Output the (x, y) coordinate of the center of the cell containing the given text.  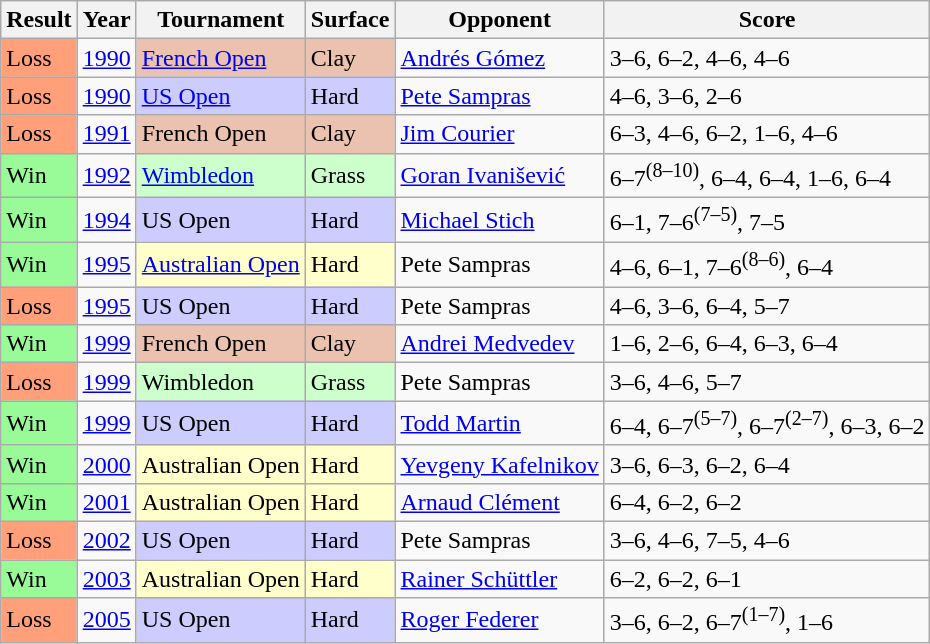
Yevgeny Kafelnikov (500, 464)
Rainer Schüttler (500, 579)
3–6, 6–3, 6–2, 6–4 (767, 464)
1994 (106, 220)
Opponent (500, 20)
6–4, 6–2, 6–2 (767, 502)
Goran Ivanišević (500, 176)
Surface (350, 20)
4–6, 3–6, 2–6 (767, 96)
1–6, 2–6, 6–4, 6–3, 6–4 (767, 344)
3–6, 6–2, 4–6, 4–6 (767, 58)
Tournament (220, 20)
6–3, 4–6, 6–2, 1–6, 4–6 (767, 134)
3–6, 4–6, 7–5, 4–6 (767, 541)
4–6, 3–6, 6–4, 5–7 (767, 306)
2003 (106, 579)
6–2, 6–2, 6–1 (767, 579)
Roger Federer (500, 620)
4–6, 6–1, 7–6(8–6), 6–4 (767, 264)
1992 (106, 176)
Result (39, 20)
6–4, 6–7(5–7), 6–7(2–7), 6–3, 6–2 (767, 424)
2001 (106, 502)
2000 (106, 464)
Jim Courier (500, 134)
2002 (106, 541)
Arnaud Clément (500, 502)
2005 (106, 620)
3–6, 4–6, 5–7 (767, 382)
Andrés Gómez (500, 58)
Andrei Medvedev (500, 344)
Score (767, 20)
Todd Martin (500, 424)
Michael Stich (500, 220)
3–6, 6–2, 6–7(1–7), 1–6 (767, 620)
6–1, 7–6(7–5), 7–5 (767, 220)
6–7(8–10), 6–4, 6–4, 1–6, 6–4 (767, 176)
1991 (106, 134)
Year (106, 20)
